For the text-containing cell, return its midpoint in (X, Y) coordinate format. 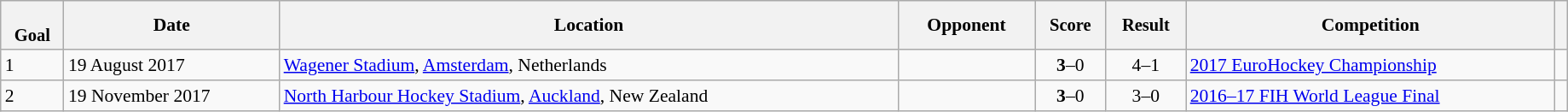
North Harbour Hockey Stadium, Auckland, New Zealand (589, 96)
Opponent (966, 26)
Date (172, 26)
19 August 2017 (172, 66)
2017 EuroHockey Championship (1371, 66)
2016–17 FIH World League Final (1371, 96)
2 (32, 96)
Result (1146, 26)
Score (1071, 26)
4–1 (1146, 66)
Location (589, 26)
Wagener Stadium, Amsterdam, Netherlands (589, 66)
Competition (1371, 26)
19 November 2017 (172, 96)
1 (32, 66)
Goal (32, 26)
